Find where the given text appears and provide that cell's center as [x, y] coordinate. 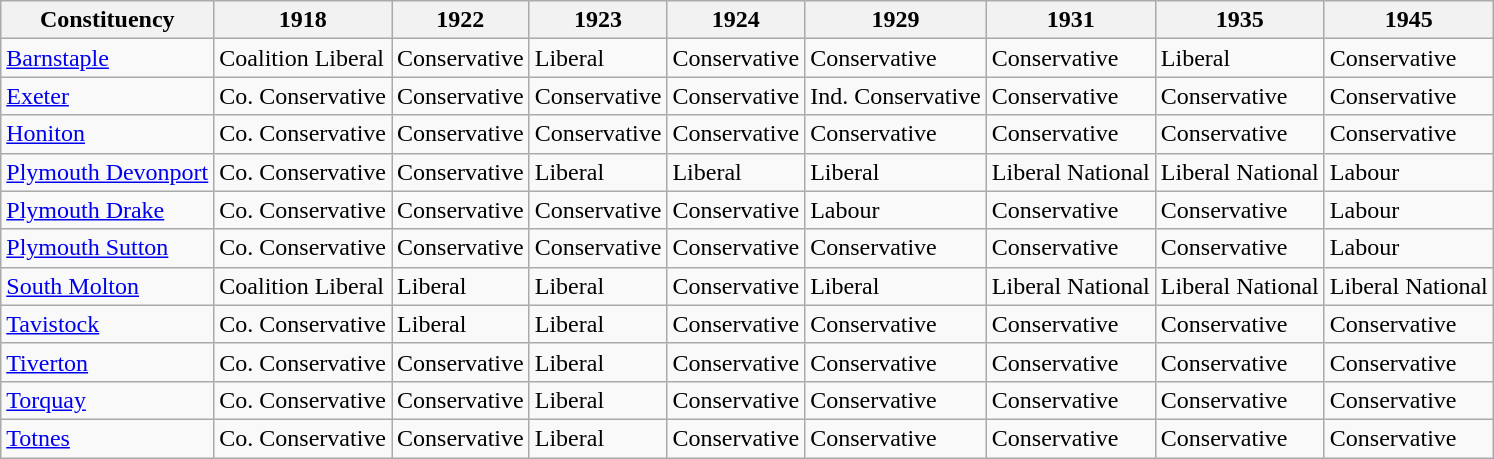
1918 [303, 20]
Plymouth Sutton [108, 248]
Barnstaple [108, 58]
South Molton [108, 286]
Plymouth Devonport [108, 172]
Exeter [108, 96]
1931 [1070, 20]
Plymouth Drake [108, 210]
Honiton [108, 134]
1924 [736, 20]
Constituency [108, 20]
1935 [1240, 20]
Torquay [108, 400]
1945 [1408, 20]
1923 [598, 20]
1922 [461, 20]
Tavistock [108, 324]
Totnes [108, 438]
1929 [896, 20]
Tiverton [108, 362]
Ind. Conservative [896, 96]
